Detect which cell encompasses the target text, then output its [x, y] center coordinate. 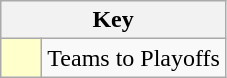
Key [114, 20]
Teams to Playoffs [134, 58]
